Search for the cell housing the specified text and yield its (x, y) center coordinate. 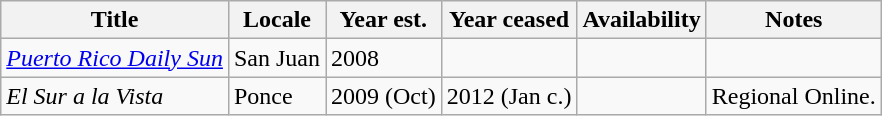
Puerto Rico Daily Sun (115, 58)
Year est. (384, 20)
Ponce (276, 96)
Regional Online. (794, 96)
2008 (384, 58)
San Juan (276, 58)
Locale (276, 20)
Year ceased (509, 20)
2012 (Jan c.) (509, 96)
2009 (Oct) (384, 96)
Notes (794, 20)
Title (115, 20)
El Sur a la Vista (115, 96)
Availability (642, 20)
